Extract the [x, y] coordinate from the center of the cell holding the provided text.  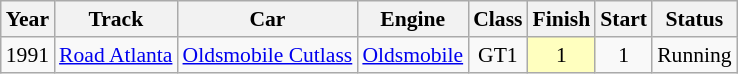
Oldsmobile Cutlass [267, 55]
Start [624, 19]
Year [28, 19]
Class [498, 19]
Car [267, 19]
1991 [28, 55]
Status [694, 19]
Road Atlanta [116, 55]
Engine [412, 19]
Running [694, 55]
Track [116, 19]
Oldsmobile [412, 55]
Finish [562, 19]
GT1 [498, 55]
